Provide the (X, Y) coordinate of the cell's center where the given text is located.  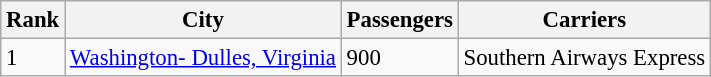
Carriers (584, 20)
Southern Airways Express (584, 58)
Passengers (400, 20)
Washington- Dulles, Virginia (204, 58)
Rank (33, 20)
City (204, 20)
1 (33, 58)
900 (400, 58)
